Pinpoint the cell where the given text exists, returning its [x, y] midpoint coordinate. 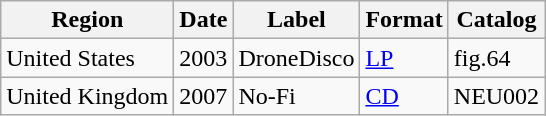
Label [296, 20]
LP [404, 58]
Format [404, 20]
NEU002 [496, 96]
No-Fi [296, 96]
Catalog [496, 20]
2007 [204, 96]
United States [88, 58]
fig.64 [496, 58]
2003 [204, 58]
United Kingdom [88, 96]
Region [88, 20]
Date [204, 20]
DroneDisco [296, 58]
CD [404, 96]
